Determine the [X, Y] coordinate at the center of the cell enclosing the given text.  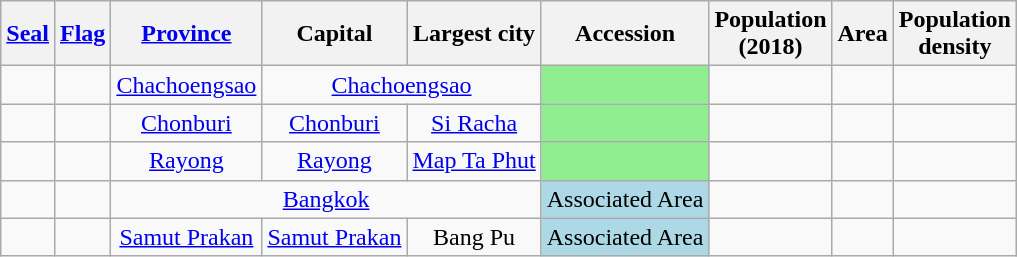
Populationdensity [954, 34]
Province [186, 34]
Bang Pu [474, 237]
Flag [82, 34]
Map Ta Phut [474, 161]
Capital [334, 34]
Population(2018) [770, 34]
Largest city [474, 34]
Area [862, 34]
Accession [625, 34]
Seal [28, 34]
Bangkok [326, 199]
Si Racha [474, 123]
